From the cell containing the given text, extract its center point as [X, Y] coordinate. 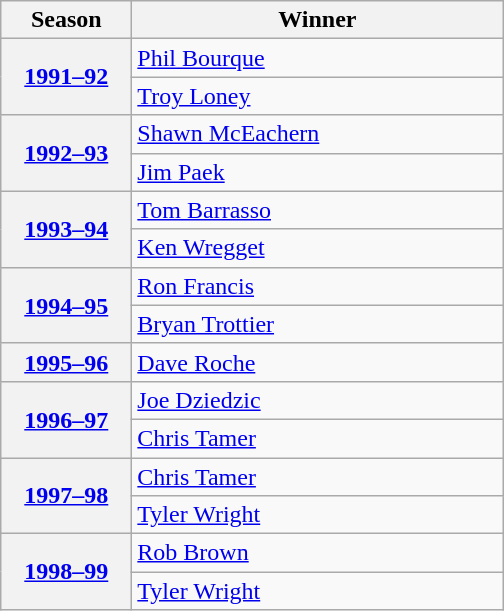
Troy Loney [318, 96]
Bryan Trottier [318, 324]
Phil Bourque [318, 58]
Ron Francis [318, 286]
Jim Paek [318, 172]
1993–94 [66, 229]
1992–93 [66, 153]
1997–98 [66, 496]
Season [66, 20]
1991–92 [66, 77]
1994–95 [66, 305]
Joe Dziedzic [318, 400]
1995–96 [66, 362]
Shawn McEachern [318, 134]
1998–99 [66, 572]
1996–97 [66, 419]
Tom Barrasso [318, 210]
Ken Wregget [318, 248]
Dave Roche [318, 362]
Winner [318, 20]
Rob Brown [318, 553]
